Determine the [x, y] coordinate at the center of the cell enclosing the given text.  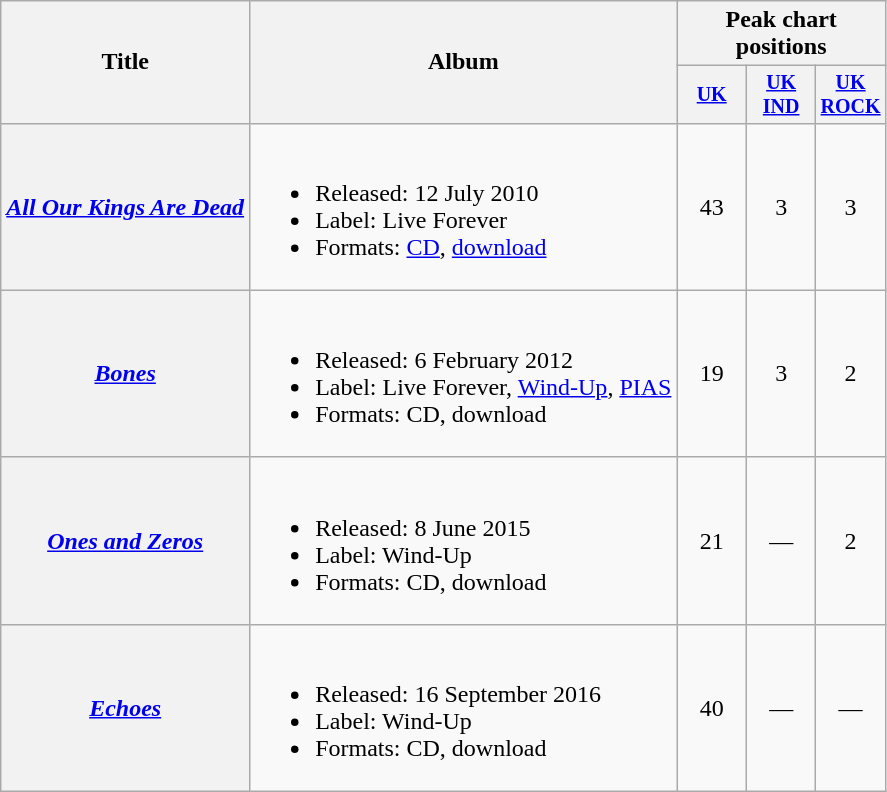
Bones [126, 374]
40 [712, 708]
Peak chart positions [781, 34]
Released: 8 June 2015Label: Wind-UpFormats: CD, download [464, 540]
All Our Kings Are Dead [126, 206]
Released: 16 September 2016Label: Wind-UpFormats: CD, download [464, 708]
UK [712, 94]
21 [712, 540]
19 [712, 374]
UKROCK [850, 94]
Album [464, 62]
Echoes [126, 708]
UKIND [780, 94]
Ones and Zeros [126, 540]
43 [712, 206]
Released: 12 July 2010Label: Live ForeverFormats: CD, download [464, 206]
Title [126, 62]
Released: 6 February 2012Label: Live Forever, Wind-Up, PIASFormats: CD, download [464, 374]
